For the text-containing cell, return its midpoint in (x, y) coordinate format. 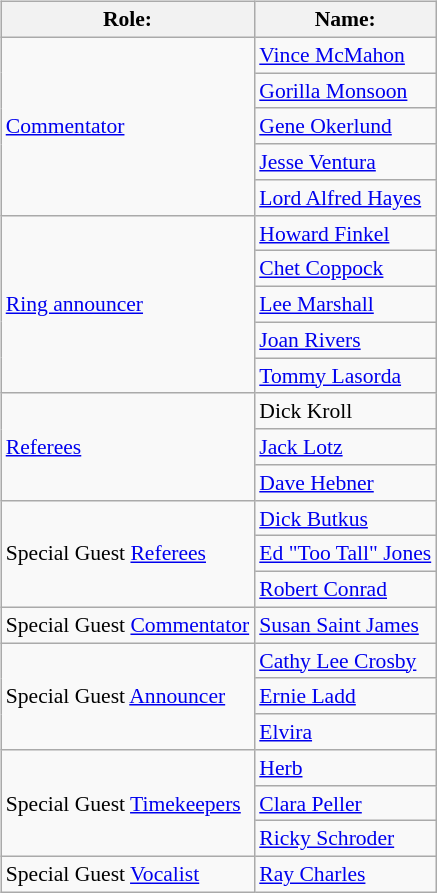
Lee Marshall (345, 305)
Jesse Ventura (345, 162)
Dick Kroll (345, 411)
Role: (128, 20)
Robert Conrad (345, 590)
Referees (128, 446)
Gorilla Monsoon (345, 91)
Tommy Lasorda (345, 376)
Gene Okerlund (345, 126)
Joan Rivers (345, 340)
Commentator (128, 126)
Susan Saint James (345, 625)
Lord Alfred Hayes (345, 198)
Dave Hebner (345, 483)
Special Guest Referees (128, 554)
Special Guest Announcer (128, 696)
Special Guest Timekeepers (128, 804)
Vince McMahon (345, 55)
Ring announcer (128, 304)
Special Guest Commentator (128, 625)
Jack Lotz (345, 447)
Herb (345, 768)
Ray Charles (345, 875)
Dick Butkus (345, 518)
Special Guest Vocalist (128, 875)
Name: (345, 20)
Ernie Ladd (345, 696)
Chet Coppock (345, 269)
Cathy Lee Crosby (345, 661)
Ed "Too Tall" Jones (345, 554)
Howard Finkel (345, 233)
Elvira (345, 732)
Ricky Schroder (345, 839)
Clara Peller (345, 803)
